Detect which cell encompasses the target text, then output its (X, Y) center coordinate. 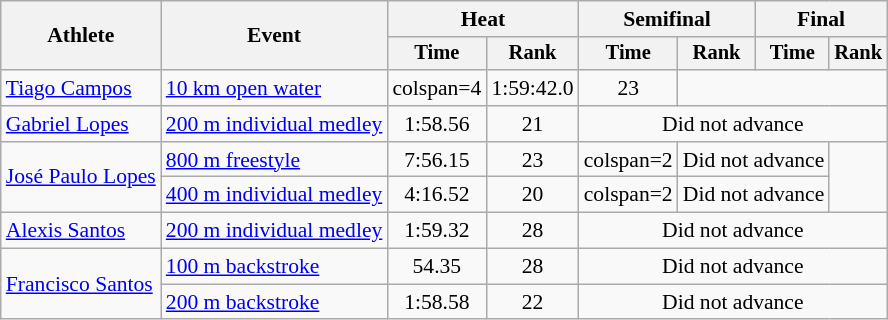
1:58.56 (436, 124)
José Paulo Lopes (81, 178)
7:56.15 (436, 160)
200 m backstroke (274, 302)
54.35 (436, 267)
21 (532, 124)
400 m individual medley (274, 195)
1:59.32 (436, 231)
1:58.58 (436, 302)
800 m freestyle (274, 160)
colspan=4 (436, 88)
1:59:42.0 (532, 88)
Tiago Campos (81, 88)
100 m backstroke (274, 267)
Francisco Santos (81, 284)
Event (274, 36)
10 km open water (274, 88)
4:16.52 (436, 195)
Semifinal (668, 19)
Alexis Santos (81, 231)
Gabriel Lopes (81, 124)
Athlete (81, 36)
22 (532, 302)
Final (821, 19)
Heat (482, 19)
20 (532, 195)
